Search for the cell housing the specified text and yield its [X, Y] center coordinate. 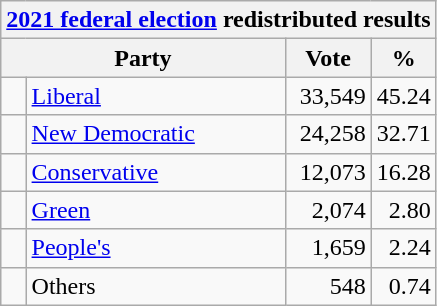
New Democratic [156, 134]
32.71 [404, 134]
2021 federal election redistributed results [218, 20]
16.28 [404, 172]
People's [156, 248]
Party [143, 58]
548 [328, 286]
Green [156, 210]
Liberal [156, 96]
24,258 [328, 134]
45.24 [404, 96]
33,549 [328, 96]
2,074 [328, 210]
2.80 [404, 210]
% [404, 58]
Others [156, 286]
12,073 [328, 172]
0.74 [404, 286]
Vote [328, 58]
2.24 [404, 248]
1,659 [328, 248]
Conservative [156, 172]
